Return (X, Y) of the center of cell containing provided text 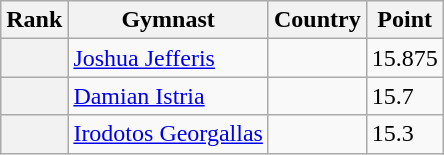
Point (404, 20)
15.3 (404, 134)
15.7 (404, 96)
Gymnast (168, 20)
Irodotos Georgallas (168, 134)
Joshua Jefferis (168, 58)
Damian Istria (168, 96)
Rank (34, 20)
Country (317, 20)
15.875 (404, 58)
